Detect which cell encompasses the target text, then output its (X, Y) center coordinate. 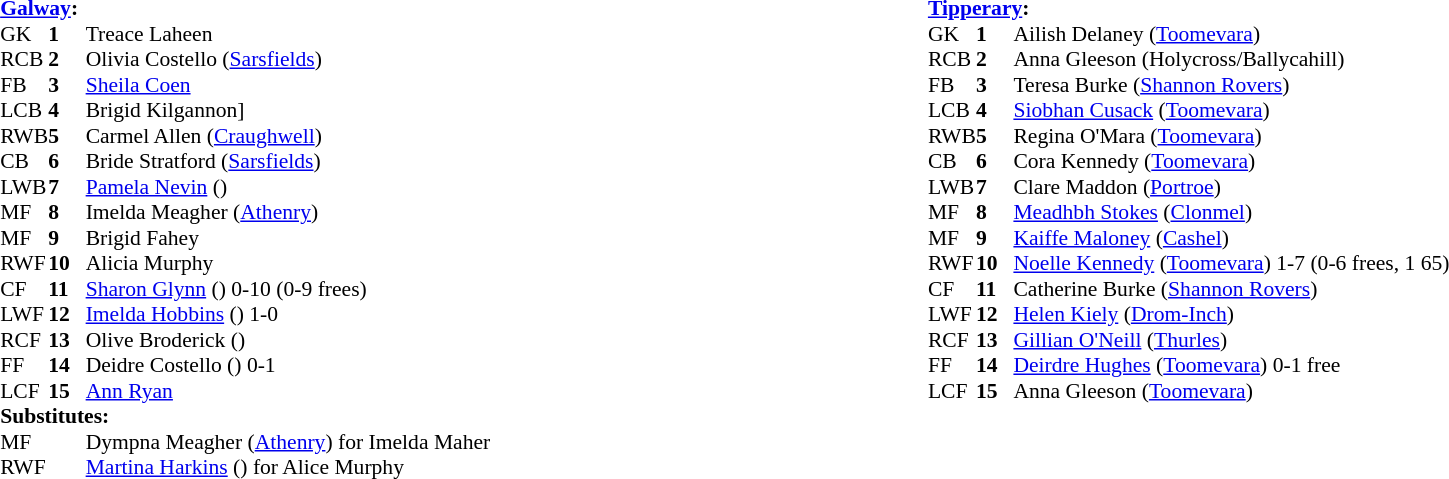
Anna Gleeson (Toomevara) (1231, 391)
Substitutes: (245, 417)
Regina O'Mara (Toomevara) (1231, 136)
Clare Maddon (Portroe) (1231, 187)
Cora Kennedy (Toomevara) (1231, 161)
Brigid Kilgannon] (288, 111)
Siobhan Cusack (Toomevara) (1231, 111)
Sheila Coen (288, 85)
Pamela Nevin () (288, 187)
Noelle Kennedy (Toomevara) 1-7 (0-6 frees, 1 65) (1231, 263)
Brigid Fahey (288, 238)
Ailish Delaney (Toomevara) (1231, 34)
Olive Broderick () (288, 340)
Helen Kiely (Drom-Inch) (1231, 315)
Treace Laheen (288, 34)
Deidre Costello () 0-1 (288, 365)
Imelda Hobbins () 1-0 (288, 315)
Imelda Meagher (Athenry) (288, 213)
Olivia Costello (Sarsfields) (288, 59)
Anna Gleeson (Holycross/Ballycahill) (1231, 59)
Gillian O'Neill (Thurles) (1231, 340)
Sharon Glynn () 0-10 (0-9 frees) (288, 289)
Deirdre Hughes (Toomevara) 0-1 free (1231, 365)
Ann Ryan (288, 391)
Teresa Burke (Shannon Rovers) (1231, 85)
Bride Stratford (Sarsfields) (288, 161)
Catherine Burke (Shannon Rovers) (1231, 289)
Kaiffe Maloney (Cashel) (1231, 238)
Meadhbh Stokes (Clonmel) (1231, 213)
Carmel Allen (Craughwell) (288, 136)
Dympna Meagher (Athenry) for Imelda Maher (288, 442)
Alicia Murphy (288, 263)
